Identify which cell holds the provided text, then report its [x, y] central coordinate. 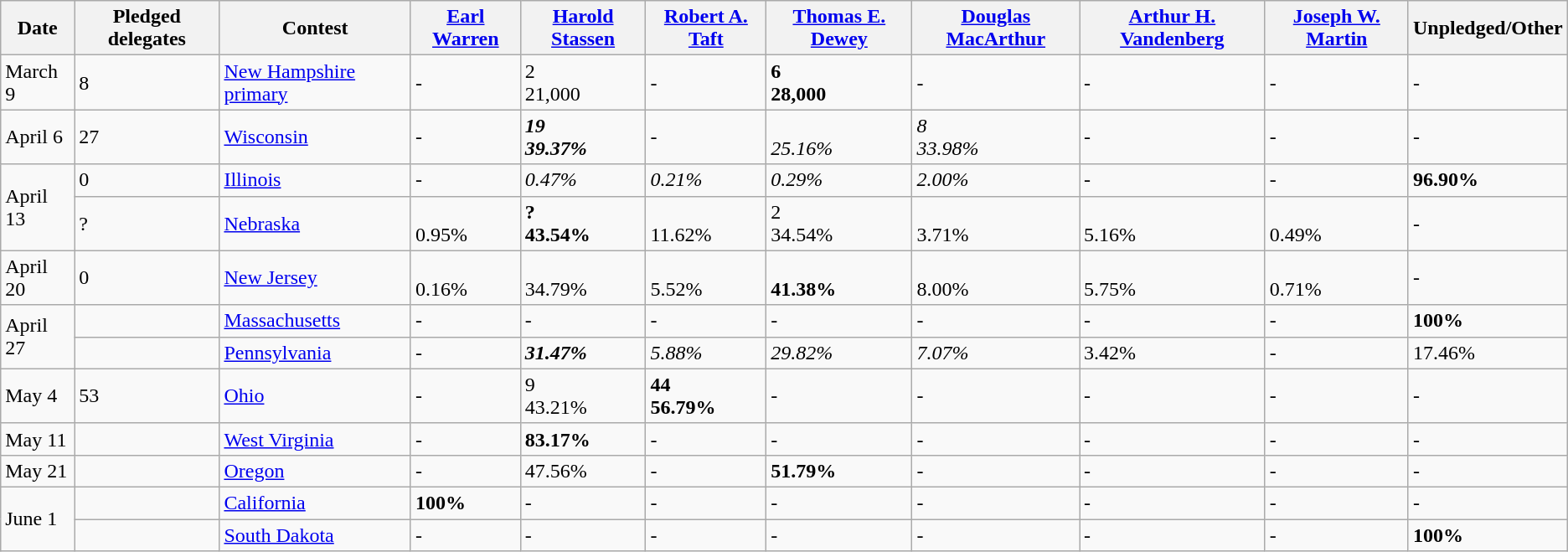
11.62% [706, 223]
628,000 [839, 82]
0.16% [466, 278]
943.21% [583, 395]
5.16% [1173, 223]
Date [38, 28]
96.90% [1488, 180]
Harold Stassen [583, 28]
29.82% [839, 353]
41.38% [839, 278]
34.79% [583, 278]
April 20 [38, 278]
West Virginia [315, 439]
May 21 [38, 471]
Unpledged/Other [1488, 28]
0.71% [1337, 278]
5.88% [706, 353]
Pennsylvania [315, 353]
April 27 [38, 337]
0.95% [466, 223]
April 13 [38, 208]
7.07% [996, 353]
Thomas E. Dewey [839, 28]
New Jersey [315, 278]
53 [147, 395]
1939.37% [583, 137]
234.54% [839, 223]
Oregon [315, 471]
31.47% [583, 353]
3.71% [996, 223]
South Dakota [315, 535]
June 1 [38, 518]
Massachusetts [315, 321]
Illinois [315, 180]
Earl Warren [466, 28]
Robert A. Taft [706, 28]
Contest [315, 28]
May 11 [38, 439]
Arthur H. Vandenberg [1173, 28]
83.17% [583, 439]
51.79% [839, 471]
2.00% [996, 180]
Joseph W. Martin [1337, 28]
0.21% [706, 180]
Nebraska [315, 223]
3.42% [1173, 353]
Pledged delegates [147, 28]
Douglas MacArthur [996, 28]
Wisconsin [315, 137]
25.16% [839, 137]
California [315, 503]
5.75% [1173, 278]
May 4 [38, 395]
27 [147, 137]
March 9 [38, 82]
0.47% [583, 180]
833.98% [996, 137]
0.29% [839, 180]
8.00% [996, 278]
8 [147, 82]
5.52% [706, 278]
New Hampshire primary [315, 82]
4456.79% [706, 395]
221,000 [583, 82]
April 6 [38, 137]
47.56% [583, 471]
17.46% [1488, 353]
?43.54% [583, 223]
? [147, 223]
0.49% [1337, 223]
Ohio [315, 395]
